Scan for the cell matching the given text and deliver its [x, y] coordinate at center. 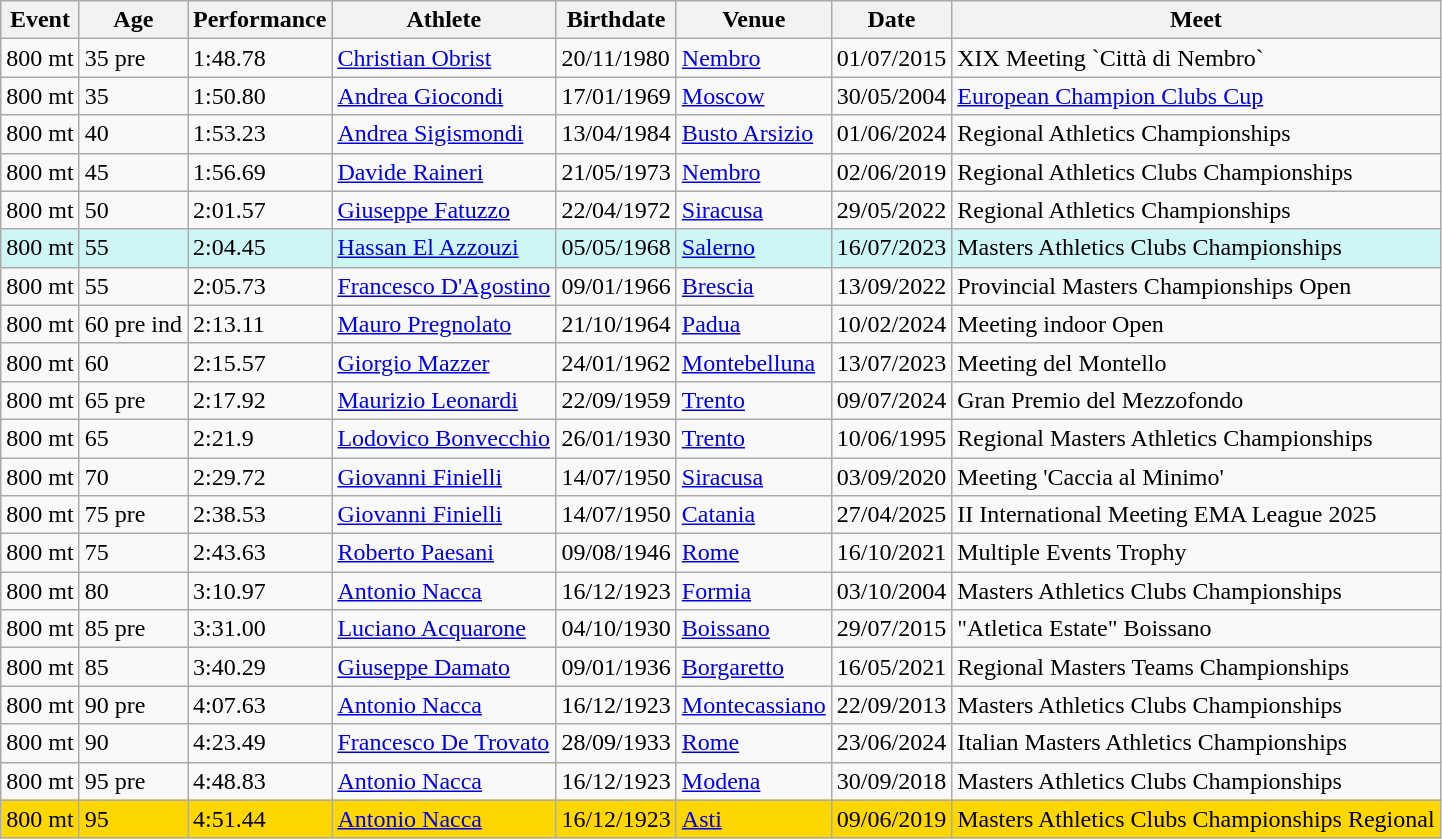
16/10/2021 [891, 553]
60 pre ind [133, 324]
75 [133, 553]
10/02/2024 [891, 324]
17/01/1969 [616, 96]
22/09/1959 [616, 400]
Athlete [444, 20]
3:40.29 [260, 667]
Formia [754, 591]
2:05.73 [260, 286]
Andrea Giocondi [444, 96]
Christian Obrist [444, 58]
4:51.44 [260, 819]
Italian Masters Athletics Championships [1196, 743]
2:29.72 [260, 477]
29/07/2015 [891, 629]
Luciano Acquarone [444, 629]
Borgaretto [754, 667]
23/06/2024 [891, 743]
09/01/1936 [616, 667]
70 [133, 477]
09/01/1966 [616, 286]
26/01/1930 [616, 438]
09/07/2024 [891, 400]
50 [133, 210]
2:13.11 [260, 324]
20/11/1980 [616, 58]
85 [133, 667]
16/07/2023 [891, 248]
2:38.53 [260, 515]
Andrea Sigismondi [444, 134]
Salerno [754, 248]
2:15.57 [260, 362]
Masters Athletics Clubs Championships Regional [1196, 819]
13/09/2022 [891, 286]
3:10.97 [260, 591]
1:50.80 [260, 96]
Regional Masters Athletics Championships [1196, 438]
2:21.9 [260, 438]
80 [133, 591]
Hassan El Azzouzi [444, 248]
01/07/2015 [891, 58]
II International Meeting EMA League 2025 [1196, 515]
Provincial Masters Championships Open [1196, 286]
04/10/1930 [616, 629]
2:17.92 [260, 400]
Regional Masters Teams Championships [1196, 667]
95 pre [133, 781]
03/09/2020 [891, 477]
Performance [260, 20]
Meeting del Montello [1196, 362]
29/05/2022 [891, 210]
4:48.83 [260, 781]
95 [133, 819]
75 pre [133, 515]
85 pre [133, 629]
"Atletica Estate" Boissano [1196, 629]
Venue [754, 20]
Francesco De Trovato [444, 743]
45 [133, 172]
Boissano [754, 629]
Asti [754, 819]
16/05/2021 [891, 667]
Multiple Events Trophy [1196, 553]
27/04/2025 [891, 515]
13/07/2023 [891, 362]
Age [133, 20]
Regional Athletics Clubs Championships [1196, 172]
Davide Raineri [444, 172]
Catania [754, 515]
Montecassiano [754, 705]
Padua [754, 324]
30/09/2018 [891, 781]
2:04.45 [260, 248]
Moscow [754, 96]
Gran Premio del Mezzofondo [1196, 400]
Date [891, 20]
Meeting 'Caccia al Minimo' [1196, 477]
10/06/1995 [891, 438]
XIX Meeting `Città di Nembro` [1196, 58]
21/10/1964 [616, 324]
4:23.49 [260, 743]
European Champion Clubs Cup [1196, 96]
Busto Arsizio [754, 134]
Meeting indoor Open [1196, 324]
3:31.00 [260, 629]
2:43.63 [260, 553]
22/04/1972 [616, 210]
4:07.63 [260, 705]
01/06/2024 [891, 134]
Meet [1196, 20]
Birthdate [616, 20]
22/09/2013 [891, 705]
Mauro Pregnolato [444, 324]
03/10/2004 [891, 591]
Giorgio Mazzer [444, 362]
09/06/2019 [891, 819]
65 pre [133, 400]
Montebelluna [754, 362]
65 [133, 438]
35 [133, 96]
Giuseppe Fatuzzo [444, 210]
21/05/1973 [616, 172]
Brescia [754, 286]
09/08/1946 [616, 553]
Francesco D'Agostino [444, 286]
30/05/2004 [891, 96]
Maurizio Leonardi [444, 400]
13/04/1984 [616, 134]
35 pre [133, 58]
60 [133, 362]
05/05/1968 [616, 248]
28/09/1933 [616, 743]
2:01.57 [260, 210]
1:53.23 [260, 134]
Modena [754, 781]
Roberto Paesani [444, 553]
Giuseppe Damato [444, 667]
02/06/2019 [891, 172]
1:56.69 [260, 172]
40 [133, 134]
24/01/1962 [616, 362]
1:48.78 [260, 58]
Lodovico Bonvecchio [444, 438]
90 [133, 743]
Event [40, 20]
90 pre [133, 705]
